Output the (x, y) coordinate of the center of the cell containing the given text.  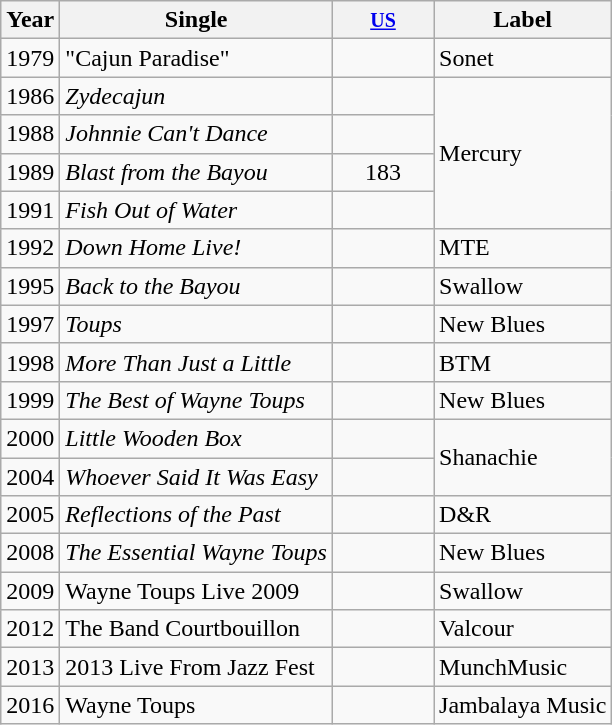
Label (523, 20)
2008 (30, 553)
Toups (196, 324)
2012 (30, 629)
Zydecajun (196, 96)
2009 (30, 591)
"Cajun Paradise" (196, 58)
Year (30, 20)
Reflections of the Past (196, 515)
More Than Just a Little (196, 362)
Blast from the Bayou (196, 172)
Back to the Bayou (196, 286)
Single (196, 20)
Little Wooden Box (196, 438)
1991 (30, 210)
1997 (30, 324)
2013 (30, 667)
Wayne Toups Live 2009 (196, 591)
2005 (30, 515)
Jambalaya Music (523, 705)
Wayne Toups (196, 705)
The Essential Wayne Toups (196, 553)
Valcour (523, 629)
MunchMusic (523, 667)
Shanachie (523, 457)
MTE (523, 248)
2000 (30, 438)
1999 (30, 400)
Whoever Said It Was Easy (196, 477)
US (382, 20)
Sonet (523, 58)
183 (382, 172)
1986 (30, 96)
1979 (30, 58)
2013 Live From Jazz Fest (196, 667)
1992 (30, 248)
1998 (30, 362)
2004 (30, 477)
Mercury (523, 153)
D&R (523, 515)
Johnnie Can't Dance (196, 134)
1988 (30, 134)
The Best of Wayne Toups (196, 400)
Fish Out of Water (196, 210)
1989 (30, 172)
2016 (30, 705)
The Band Courtbouillon (196, 629)
1995 (30, 286)
Down Home Live! (196, 248)
BTM (523, 362)
